Capture the cell that displays the provided text and extract its (X, Y) central coordinate. 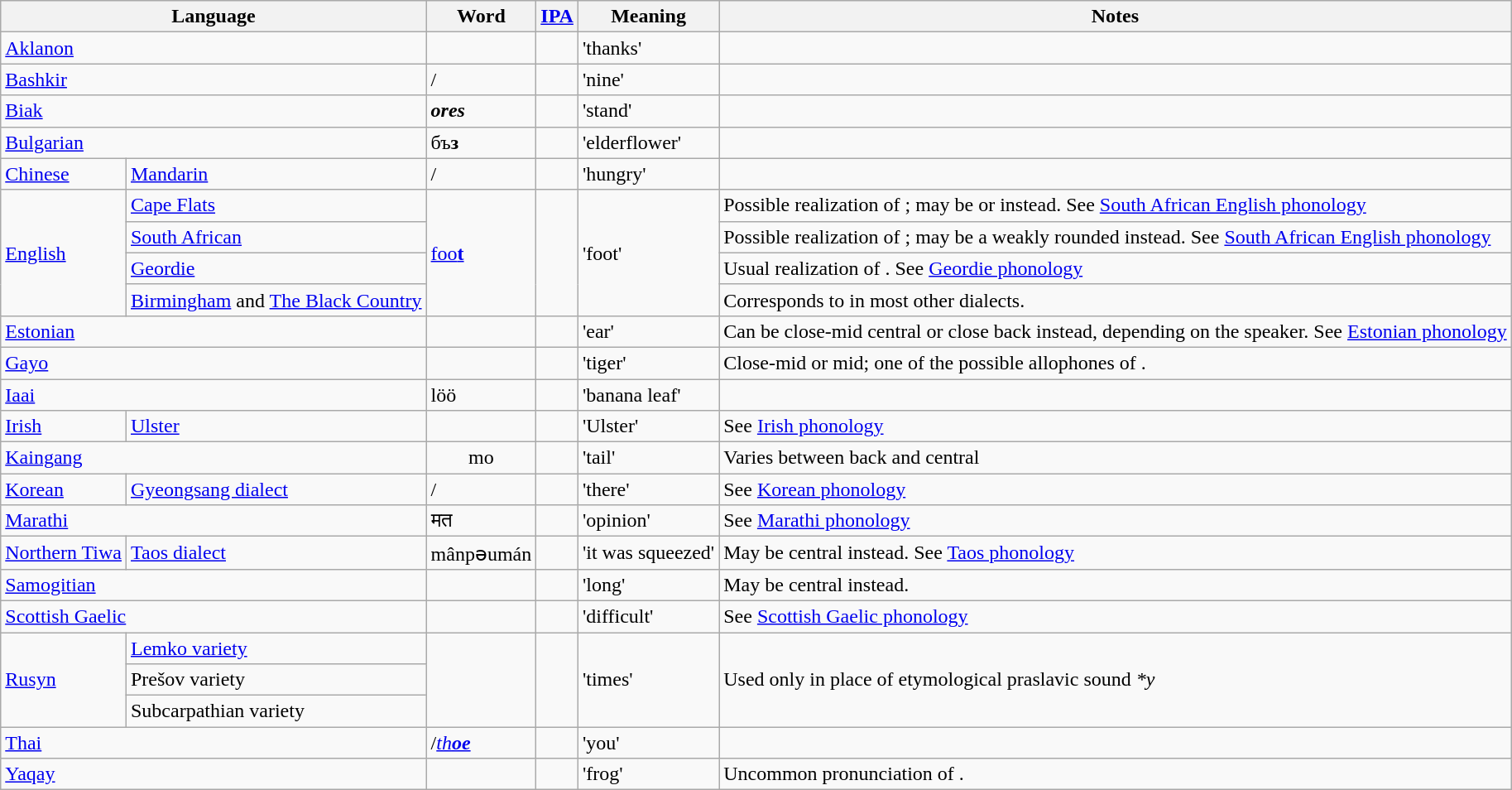
'nine' (648, 79)
Can be close-mid central or close back instead, depending on the speaker. See Estonian phonology (1116, 331)
May be central instead. (1116, 585)
'tail' (648, 458)
Taos dialect (276, 553)
Mandarin (276, 174)
Possible realization of ; may be a weakly rounded instead. See South African English phonology (1116, 237)
'there' (648, 489)
Subcarpathian variety (276, 711)
'you' (648, 743)
See Marathi phonology (1116, 521)
Bulgarian (214, 142)
'it was squeezed' (648, 553)
Estonian (214, 331)
Language (214, 17)
Chinese (64, 174)
Lemko variety (276, 648)
Uncommon pronunciation of . (1116, 774)
May be central instead. See Taos phonology (1116, 553)
'Ulster' (648, 426)
Gyeongsang dialect (276, 489)
Prešov variety (276, 680)
'banana leaf' (648, 395)
Used only in place of etymological praslavic sound *y (1116, 680)
Kaingang (214, 458)
бъз (482, 142)
Possible realization of ; may be or instead. See South African English phonology (1116, 205)
mânpəumán (482, 553)
See Korean phonology (1116, 489)
Varies between back and central (1116, 458)
Birmingham and The Black Country (276, 300)
ores (482, 111)
Scottish Gaelic (214, 616)
See Irish phonology (1116, 426)
Corresponds to in most other dialects. (1116, 300)
mo (482, 458)
'thanks' (648, 48)
Thai (214, 743)
Biak (214, 111)
South African (276, 237)
foot (482, 253)
Irish (64, 426)
'long' (648, 585)
Usual realization of . See Geordie phonology (1116, 268)
IPA (558, 17)
Cape Flats (276, 205)
'elderflower' (648, 142)
Gayo (214, 363)
'times' (648, 680)
/thoe (482, 743)
'difficult' (648, 616)
Ulster (276, 426)
Marathi (214, 521)
Samogitian (214, 585)
Yaqay (214, 774)
Aklanon (214, 48)
löö (482, 395)
मत (482, 521)
English (64, 253)
Close-mid or mid; one of the possible allophones of . (1116, 363)
'ear' (648, 331)
'tiger' (648, 363)
Bashkir (214, 79)
Geordie (276, 268)
'hungry' (648, 174)
See Scottish Gaelic phonology (1116, 616)
Korean (64, 489)
Word (482, 17)
'foot' (648, 253)
Rusyn (64, 680)
'stand' (648, 111)
Notes (1116, 17)
Iaai (214, 395)
'frog' (648, 774)
Meaning (648, 17)
'opinion' (648, 521)
Northern Tiwa (64, 553)
